Provide the (X, Y) coordinate of the cell's center where the given text is located.  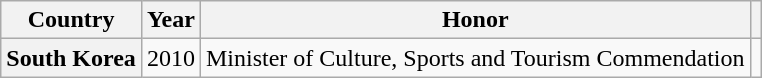
Country (72, 20)
Minister of Culture, Sports and Tourism Commendation (475, 58)
Year (170, 20)
Honor (475, 20)
2010 (170, 58)
South Korea (72, 58)
